Identify which cell holds the provided text, then report its (x, y) central coordinate. 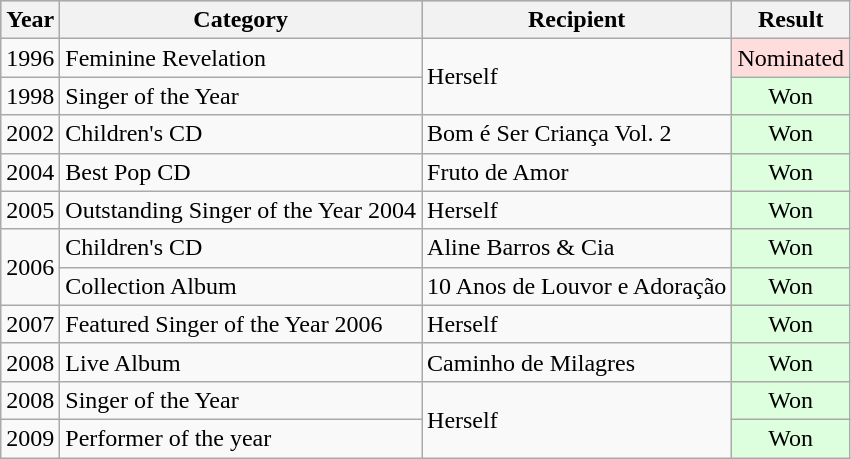
Feminine Revelation (241, 58)
1998 (30, 96)
2006 (30, 267)
1996 (30, 58)
10 Anos de Louvor e Adoração (577, 286)
Collection Album (241, 286)
Result (791, 20)
Bom é Ser Criança Vol. 2 (577, 134)
2004 (30, 172)
2009 (30, 438)
Nominated (791, 58)
Outstanding Singer of the Year 2004 (241, 210)
Live Album (241, 362)
Fruto de Amor (577, 172)
2002 (30, 134)
Featured Singer of the Year 2006 (241, 324)
Best Pop CD (241, 172)
Recipient (577, 20)
Year (30, 20)
Caminho de Milagres (577, 362)
Aline Barros & Cia (577, 248)
Category (241, 20)
2005 (30, 210)
2007 (30, 324)
Performer of the year (241, 438)
